Output the [x, y] coordinate of the center of the cell containing the given text.  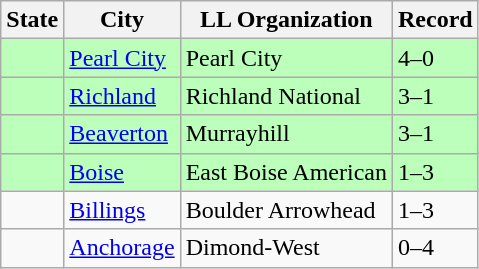
4–0 [435, 58]
Richland National [286, 96]
Dimond-West [286, 248]
Billings [122, 210]
Boulder Arrowhead [286, 210]
Murrayhill [286, 134]
Richland [122, 96]
Beaverton [122, 134]
East Boise American [286, 172]
Anchorage [122, 248]
0–4 [435, 248]
City [122, 20]
Boise [122, 172]
State [32, 20]
LL Organization [286, 20]
Record [435, 20]
